Scan for the cell matching the given text and deliver its (x, y) coordinate at center. 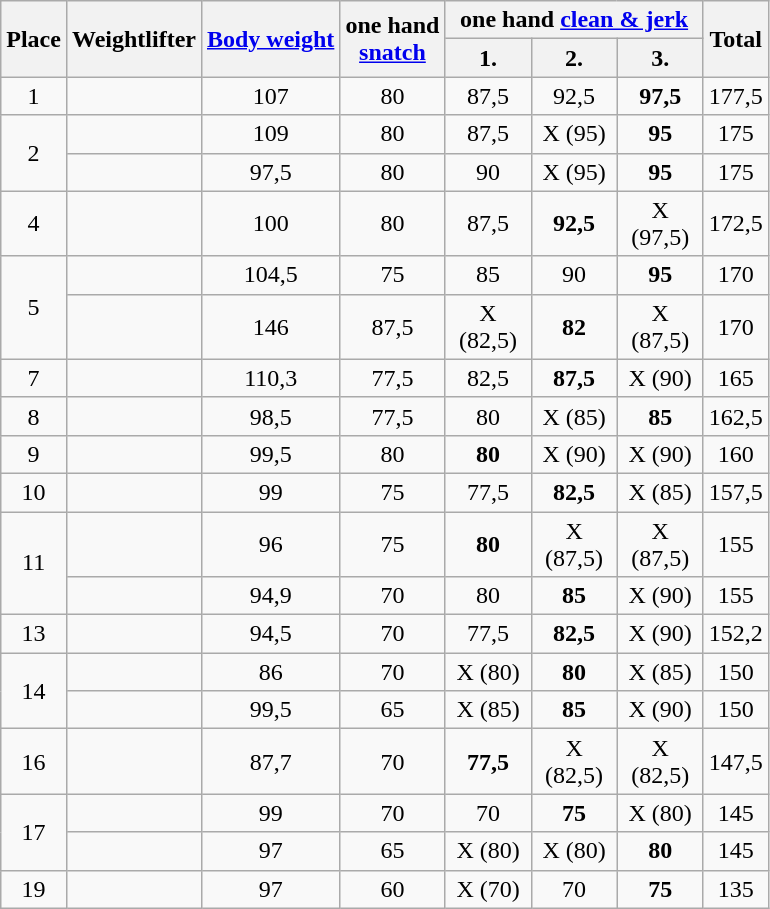
10 (34, 492)
1 (34, 96)
107 (270, 96)
17 (34, 832)
2 (34, 153)
one hand clean & jerk (574, 20)
109 (270, 134)
98,5 (270, 416)
177,5 (736, 96)
8 (34, 416)
3. (660, 58)
X (70) (488, 889)
94,5 (270, 634)
162,5 (736, 416)
135 (736, 889)
7 (34, 378)
Body weight (270, 39)
5 (34, 308)
165 (736, 378)
157,5 (736, 492)
1. (488, 58)
110,3 (270, 378)
94,9 (270, 596)
16 (34, 762)
9 (34, 454)
87,7 (270, 762)
X (97,5) (660, 224)
4 (34, 224)
Total (736, 39)
19 (34, 889)
172,5 (736, 224)
82 (574, 326)
13 (34, 634)
96 (270, 544)
Place (34, 39)
146 (270, 326)
100 (270, 224)
11 (34, 564)
147,5 (736, 762)
160 (736, 454)
Weightlifter (134, 39)
one handsnatch (392, 39)
104,5 (270, 275)
60 (392, 889)
2. (574, 58)
152,2 (736, 634)
86 (270, 672)
14 (34, 691)
